Search for the cell housing the specified text and yield its [x, y] center coordinate. 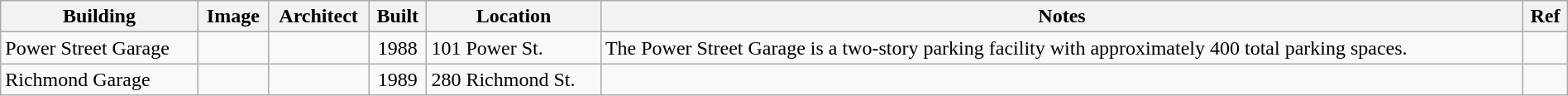
Notes [1062, 17]
1989 [398, 79]
Location [514, 17]
Image [233, 17]
101 Power St. [514, 48]
1988 [398, 48]
280 Richmond St. [514, 79]
Ref [1546, 17]
The Power Street Garage is a two-story parking facility with approximately 400 total parking spaces. [1062, 48]
Richmond Garage [99, 79]
Built [398, 17]
Building [99, 17]
Architect [318, 17]
Power Street Garage [99, 48]
